Provide the (x, y) coordinate of the cell's center where the given text is located.  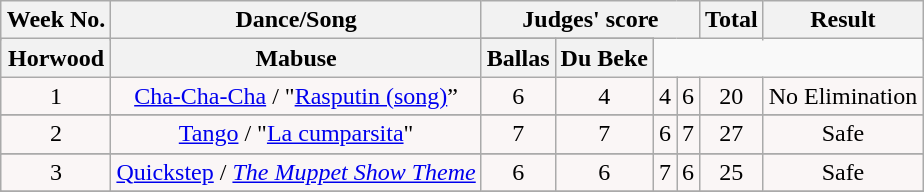
Dance/Song (296, 20)
2 (56, 134)
Tango / "La cumparsita" (296, 134)
1 (56, 96)
27 (732, 134)
Ballas (518, 58)
No Elimination (843, 96)
Quickstep / The Muppet Show Theme (296, 172)
Du Beke (604, 58)
Total (732, 20)
20 (732, 96)
Judges' score (590, 20)
Horwood (56, 58)
Mabuse (296, 58)
Week No. (56, 20)
Result (843, 20)
3 (56, 172)
25 (732, 172)
Cha-Cha-Cha / "Rasputin (song)” (296, 96)
